Find where the given text appears and provide that cell's center as (x, y) coordinate. 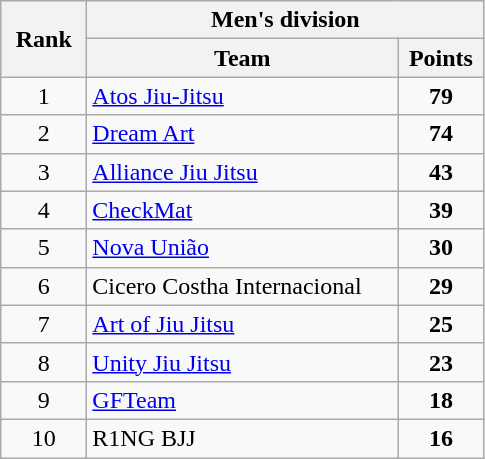
6 (44, 286)
GFTeam (242, 400)
Cicero Costha Internacional (242, 286)
4 (44, 210)
74 (441, 134)
Alliance Jiu Jitsu (242, 172)
39 (441, 210)
8 (44, 362)
43 (441, 172)
Dream Art (242, 134)
Rank (44, 39)
Atos Jiu-Jitsu (242, 96)
23 (441, 362)
10 (44, 438)
30 (441, 248)
Team (242, 58)
7 (44, 324)
16 (441, 438)
25 (441, 324)
Points (441, 58)
5 (44, 248)
18 (441, 400)
Nova União (242, 248)
29 (441, 286)
CheckMat (242, 210)
Art of Jiu Jitsu (242, 324)
Men's division (286, 20)
2 (44, 134)
79 (441, 96)
Unity Jiu Jitsu (242, 362)
3 (44, 172)
9 (44, 400)
1 (44, 96)
R1NG BJJ (242, 438)
